Output the (x, y) coordinate of the center of the cell containing the given text.  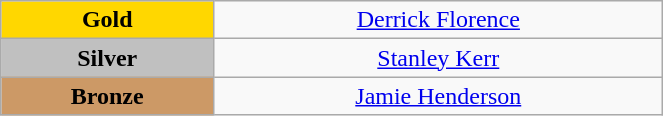
Derrick Florence (438, 20)
Gold (108, 20)
Stanley Kerr (438, 58)
Silver (108, 58)
Bronze (108, 96)
Jamie Henderson (438, 96)
